Find where the given text appears and provide that cell's center as (x, y) coordinate. 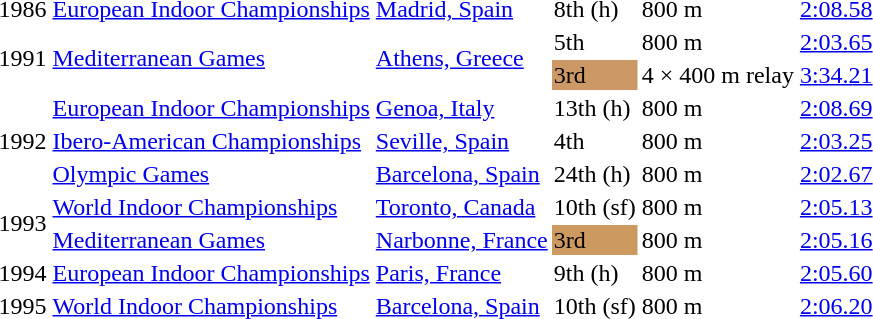
Athens, Greece (462, 58)
World Indoor Championships (211, 207)
13th (h) (594, 108)
4 × 400 m relay (718, 75)
Seville, Spain (462, 141)
Narbonne, France (462, 240)
Ibero-American Championships (211, 141)
5th (594, 42)
Barcelona, Spain (462, 174)
10th (sf) (594, 207)
24th (h) (594, 174)
Toronto, Canada (462, 207)
4th (594, 141)
Paris, France (462, 273)
Genoa, Italy (462, 108)
9th (h) (594, 273)
Olympic Games (211, 174)
